Extract the (x, y) coordinate from the center of the cell holding the provided text.  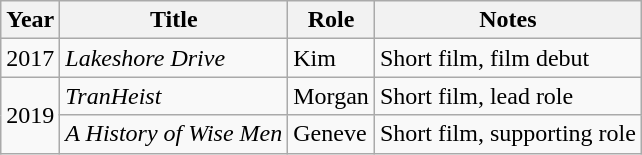
2017 (30, 58)
TranHeist (174, 96)
Short film, supporting role (508, 134)
2019 (30, 115)
Kim (332, 58)
Geneve (332, 134)
Role (332, 20)
Lakeshore Drive (174, 58)
Short film, lead role (508, 96)
A History of Wise Men (174, 134)
Notes (508, 20)
Title (174, 20)
Short film, film debut (508, 58)
Year (30, 20)
Morgan (332, 96)
